Provide the [X, Y] coordinate of the cell's center where the given text is located.  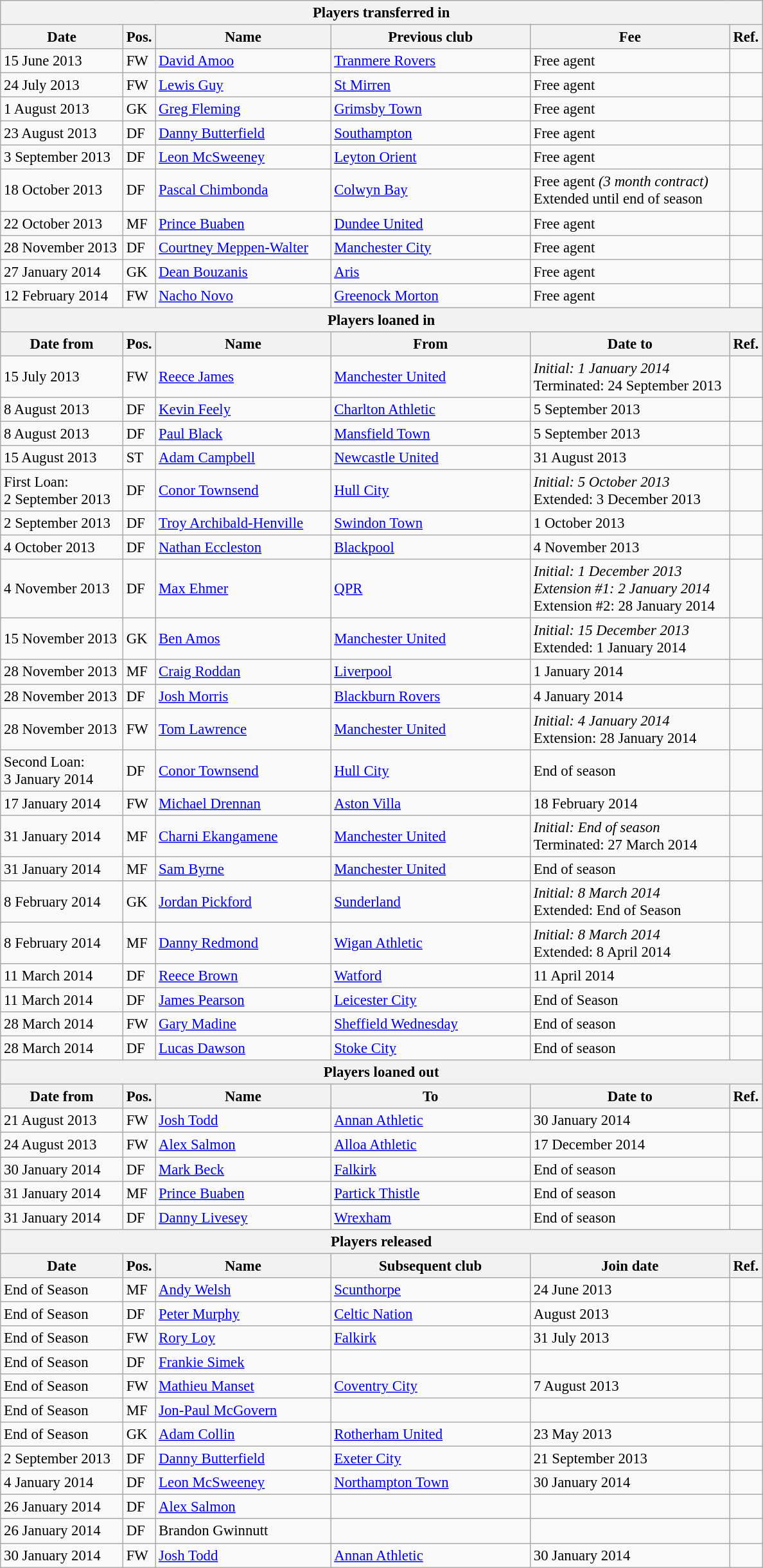
24 July 2013 [62, 85]
Tranmere Rovers [430, 61]
1 August 2013 [62, 109]
17 January 2014 [62, 803]
1 January 2014 [629, 672]
August 2013 [629, 1314]
18 October 2013 [62, 190]
Rotherham United [430, 1434]
Greenock Morton [430, 295]
24 June 2013 [629, 1290]
Dean Bouzanis [243, 272]
Leyton Orient [430, 157]
Adam Campbell [243, 458]
Players loaned in [381, 320]
Liverpool [430, 672]
From [430, 344]
1 October 2013 [629, 523]
Brandon Gwinnutt [243, 1531]
23 May 2013 [629, 1434]
Tom Lawrence [243, 729]
Jon-Paul McGovern [243, 1411]
Exeter City [430, 1459]
Colwyn Bay [430, 190]
Partick Thistle [430, 1193]
Celtic Nation [430, 1314]
Blackpool [430, 548]
Initial: 8 March 2014Extended: 8 April 2014 [629, 943]
ST [139, 458]
Grimsby Town [430, 109]
Nathan Eccleston [243, 548]
7 August 2013 [629, 1386]
Initial: 1 December 2013Extension #1: 2 January 2014Extension #2: 28 January 2014 [629, 589]
Players loaned out [381, 1072]
Greg Fleming [243, 109]
Players released [381, 1241]
15 July 2013 [62, 376]
Ben Amos [243, 640]
Fee [629, 37]
Watford [430, 976]
Josh Morris [243, 696]
Initial: End of seasonTerminated: 27 March 2014 [629, 836]
3 September 2013 [62, 157]
Paul Black [243, 433]
Scunthorpe [430, 1290]
Northampton Town [430, 1483]
Southampton [430, 134]
Aston Villa [430, 803]
Rory Loy [243, 1338]
Jordan Pickford [243, 902]
Initial: 1 January 2014Terminated: 24 September 2013 [629, 376]
Courtney Meppen-Walter [243, 247]
11 April 2014 [629, 976]
Manchester City [430, 247]
Pascal Chimbonda [243, 190]
Michael Drennan [243, 803]
First Loan:2 September 2013 [62, 491]
Frankie Simek [243, 1362]
Second Loan:3 January 2014 [62, 771]
Sunderland [430, 902]
Reece James [243, 376]
21 September 2013 [629, 1459]
Danny Livesey [243, 1217]
Initial: 5 October 2013Extended: 3 December 2013 [629, 491]
Blackburn Rovers [430, 696]
27 January 2014 [62, 272]
James Pearson [243, 1000]
Craig Roddan [243, 672]
Wigan Athletic [430, 943]
Aris [430, 272]
4 October 2013 [62, 548]
Newcastle United [430, 458]
Leicester City [430, 1000]
21 August 2013 [62, 1120]
Alloa Athletic [430, 1145]
Adam Collin [243, 1434]
31 August 2013 [629, 458]
To [430, 1097]
St Mirren [430, 85]
15 August 2013 [62, 458]
Previous club [430, 37]
Sheffield Wednesday [430, 1024]
15 November 2013 [62, 640]
Nacho Novo [243, 295]
Max Ehmer [243, 589]
Players transferred in [381, 13]
Gary Madine [243, 1024]
24 August 2013 [62, 1145]
Initial: 4 January 2014Extension: 28 January 2014 [629, 729]
Mark Beck [243, 1169]
31 July 2013 [629, 1338]
Mansfield Town [430, 433]
Join date [629, 1266]
Danny Redmond [243, 943]
Coventry City [430, 1386]
Initial: 15 December 2013Extended: 1 January 2014 [629, 640]
12 February 2014 [62, 295]
Wrexham [430, 1217]
Free agent (3 month contract)Extended until end of season [629, 190]
Reece Brown [243, 976]
Lucas Dawson [243, 1049]
Peter Murphy [243, 1314]
22 October 2013 [62, 223]
18 February 2014 [629, 803]
Kevin Feely [243, 410]
Subsequent club [430, 1266]
QPR [430, 589]
David Amoo [243, 61]
Charlton Athletic [430, 410]
15 June 2013 [62, 61]
Initial: 8 March 2014Extended: End of Season [629, 902]
Lewis Guy [243, 85]
Dundee United [430, 223]
Stoke City [430, 1049]
23 August 2013 [62, 134]
Mathieu Manset [243, 1386]
Troy Archibald-Henville [243, 523]
17 December 2014 [629, 1145]
Swindon Town [430, 523]
Sam Byrne [243, 869]
Andy Welsh [243, 1290]
Charni Ekangamene [243, 836]
